Determine the (X, Y) coordinate at the center of the cell enclosing the given text.  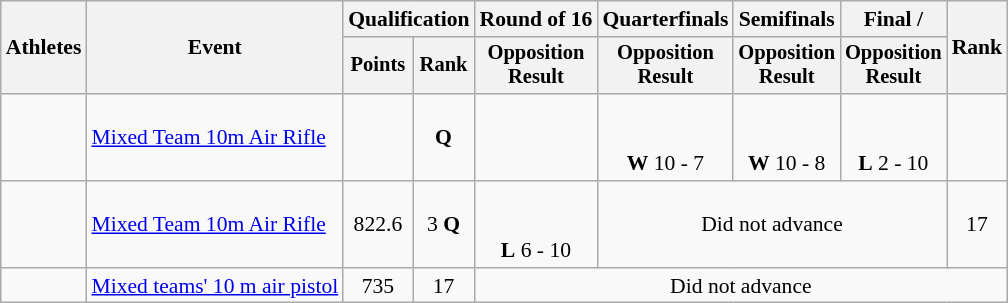
Round of 16 (536, 19)
3 Q (444, 224)
Quarterfinals (665, 19)
Final / (894, 19)
L 6 - 10 (536, 224)
Points (378, 66)
Did not advance (772, 224)
L 2 - 10 (894, 138)
Semifinals (786, 19)
Event (214, 48)
Athletes (44, 48)
17 (978, 224)
822.6 (378, 224)
W 10 - 7 (665, 138)
W 10 - 8 (786, 138)
Q (444, 138)
Qualification (408, 19)
